Return [X, Y] of the center of cell containing provided text 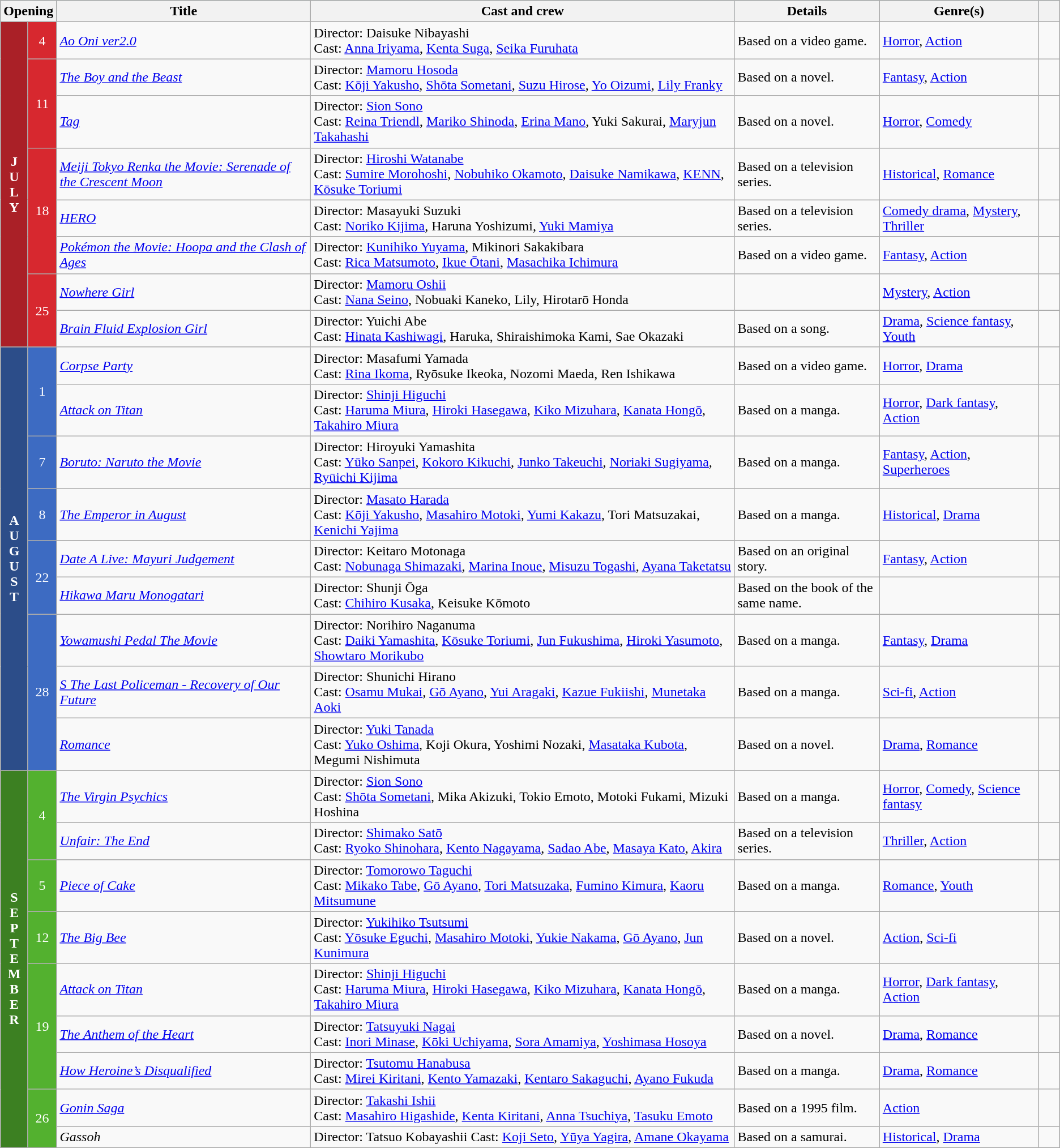
Details [807, 11]
Hikawa Maru Monogatari [183, 596]
Thriller, Action [959, 841]
Pokémon the Movie: Hoopa and the Clash of Ages [183, 255]
Director: Yuichi Abe Cast: Hinata Kashiwagi, Haruka, Shiraishimoka Kami, Sae Okazaki [523, 328]
Unfair: The End [183, 841]
Director: Keitaro Motonaga Cast: Nobunaga Shimazaki, Marina Inoue, Misuzu Togashi, Ayana Taketatsu [523, 559]
SEPTEMBER [15, 959]
Director: Sion Sono Cast: Shōta Sometani, Mika Akizuki, Tokio Emoto, Motoki Fukami, Mizuki Hoshina [523, 796]
Based on a samurai. [807, 1137]
Meiji Tokyo Renka the Movie: Serenade of the Crescent Moon [183, 174]
1 [42, 392]
Horror, Drama [959, 366]
Fantasy, Drama [959, 640]
Nowhere Girl [183, 292]
Director: Yuki Tanada Cast: Yuko Oshima, Koji Okura, Yoshimi Nozaki, Masataka Kubota, Megumi Nishimuta [523, 744]
18 [42, 211]
Director: Hiroyuki Yamashita Cast: Yūko Sanpei, Kokoro Kikuchi, Junko Takeuchi, Noriaki Sugiyama, Ryūichi Kijima [523, 462]
Director: Shimako Satō Cast: Ryoko Shinohara, Kento Nagayama, Sadao Abe, Masaya Kato, Akira [523, 841]
Based on a 1995 film. [807, 1107]
Genre(s) [959, 11]
Drama, Science fantasy, Youth [959, 328]
Romance [183, 744]
Director: Sion Sono Cast: Reina Triendl, Mariko Shinoda, Erina Mano, Yuki Sakurai, Maryjun Takahashi [523, 122]
Director: Tomorowo Taguchi Cast: Mikako Tabe, Gō Ayano, Tori Matsuzaka, Fumino Kimura, Kaoru Mitsumune [523, 885]
JULY [15, 185]
Director: Takashi Ishii Cast: Masahiro Higashide, Kenta Kiritani, Anna Tsuchiya, Tasuku Emoto [523, 1107]
Action, Sci-fi [959, 937]
Boruto: Naruto the Movie [183, 462]
Horror, Action [959, 41]
Mystery, Action [959, 292]
Opening [28, 11]
Brain Fluid Explosion Girl [183, 328]
S The Last Policeman - Recovery of Our Future [183, 692]
22 [42, 577]
Based on a song. [807, 328]
Director: Daisuke Nibayashi Cast: Anna Iriyama, Kenta Suga, Seika Furuhata [523, 41]
Horror, Comedy [959, 122]
Title [183, 11]
AUGUST [15, 559]
The Anthem of the Heart [183, 1034]
Comedy drama, Mystery, Thriller [959, 219]
Director: Hiroshi Watanabe Cast: Sumire Morohoshi, Nobuhiko Okamoto, Daisuke Namikawa, KENN, Kōsuke Toriumi [523, 174]
Cast and crew [523, 11]
The Emperor in August [183, 514]
5 [42, 885]
Director: Mamoru Oshii Cast: Nana Seino, Nobuaki Kaneko, Lily, Hirotarō Honda [523, 292]
How Heroine’s Disqualified [183, 1071]
11 [42, 103]
Horror, Comedy, Science fantasy [959, 796]
The Big Bee [183, 937]
Action [959, 1107]
Director: Tsutomu Hanabusa Cast: Mirei Kiritani, Kento Yamazaki, Kentaro Sakaguchi, Ayano Fukuda [523, 1071]
Gassoh [183, 1137]
The Virgin Psychics [183, 796]
Romance, Youth [959, 885]
Sci-fi, Action [959, 692]
Tag [183, 122]
26 [42, 1119]
28 [42, 692]
7 [42, 462]
Director: Masato Harada Cast: Kōji Yakusho, Masahiro Motoki, Yumi Kakazu, Tori Matsuzakai, Kenichi Yajima [523, 514]
Director: Kunihiko Yuyama, Mikinori Sakakibara Cast: Rica Matsumoto, Ikue Ōtani, Masachika Ichimura [523, 255]
Fantasy, Action, Superheroes [959, 462]
Historical, Romance [959, 174]
Director: Norihiro Naganuma Cast: Daiki Yamashita, Kōsuke Toriumi, Jun Fukushima, Hiroki Yasumoto, Showtaro Morikubo [523, 640]
Corpse Party [183, 366]
25 [42, 310]
Ao Oni ver2.0 [183, 41]
HERO [183, 219]
Date A Live: Mayuri Judgement [183, 559]
Director: Yukihiko Tsutsumi Cast: Yōsuke Eguchi, Masahiro Motoki, Yukie Nakama, Gō Ayano, Jun Kunimura [523, 937]
Gonin Saga [183, 1107]
Director: Shunichi Hirano Cast: Osamu Mukai, Gō Ayano, Yui Aragaki, Kazue Fukiishi, Munetaka Aoki [523, 692]
8 [42, 514]
Director: Tatsuyuki Nagai Cast: Inori Minase, Kōki Uchiyama, Sora Amamiya, Yoshimasa Hosoya [523, 1034]
Based on an original story. [807, 559]
Director: Masayuki Suzuki Cast: Noriko Kijima, Haruna Yoshizumi, Yuki Mamiya [523, 219]
12 [42, 937]
Director: Mamoru Hosoda Cast: Kōji Yakusho, Shōta Sometani, Suzu Hirose, Yo Oizumi, Lily Franky [523, 77]
Based on the book of the same name. [807, 596]
The Boy and the Beast [183, 77]
Director: Masafumi Yamada Cast: Rina Ikoma, Ryōsuke Ikeoka, Nozomi Maeda, Ren Ishikawa [523, 366]
Director: Tatsuo Kobayashii Cast: Koji Seto, Yūya Yagira, Amane Okayama [523, 1137]
Director: Shunji Ōga Cast: Chihiro Kusaka, Keisuke Kōmoto [523, 596]
Piece of Cake [183, 885]
19 [42, 1026]
Yowamushi Pedal The Movie [183, 640]
